Determine the (x, y) coordinate at the center of the cell enclosing the given text.  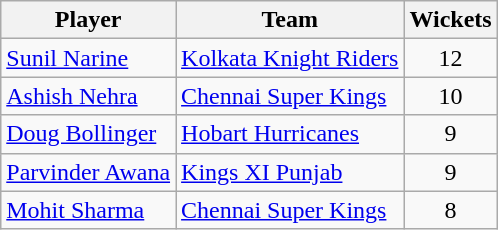
Sunil Narine (88, 58)
Kings XI Punjab (290, 172)
Player (88, 20)
Parvinder Awana (88, 172)
Doug Bollinger (88, 134)
8 (450, 210)
Ashish Nehra (88, 96)
Wickets (450, 20)
10 (450, 96)
Kolkata Knight Riders (290, 58)
Hobart Hurricanes (290, 134)
Team (290, 20)
Mohit Sharma (88, 210)
12 (450, 58)
